Capture the cell that displays the provided text and extract its (X, Y) central coordinate. 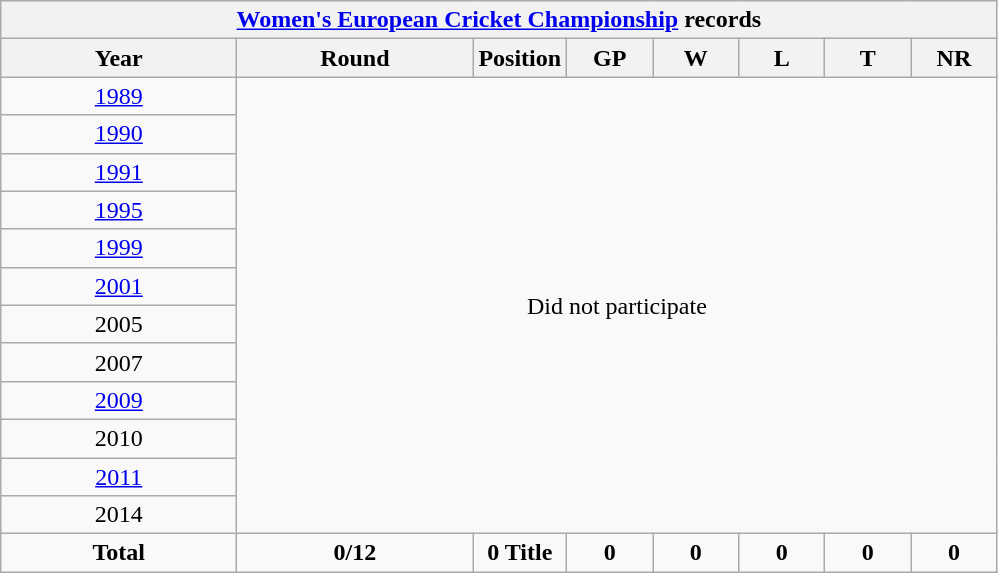
GP (610, 58)
2014 (119, 515)
2011 (119, 477)
2005 (119, 324)
T (868, 58)
L (782, 58)
1995 (119, 210)
Year (119, 58)
W (696, 58)
Round (355, 58)
NR (954, 58)
Women's European Cricket Championship records (499, 20)
1990 (119, 134)
Did not participate (617, 306)
2010 (119, 438)
2007 (119, 362)
0/12 (355, 553)
0 Title (520, 553)
1999 (119, 248)
Position (520, 58)
1989 (119, 96)
2009 (119, 400)
1991 (119, 172)
2001 (119, 286)
Total (119, 553)
